Extract the [X, Y] coordinate from the center of the cell holding the provided text.  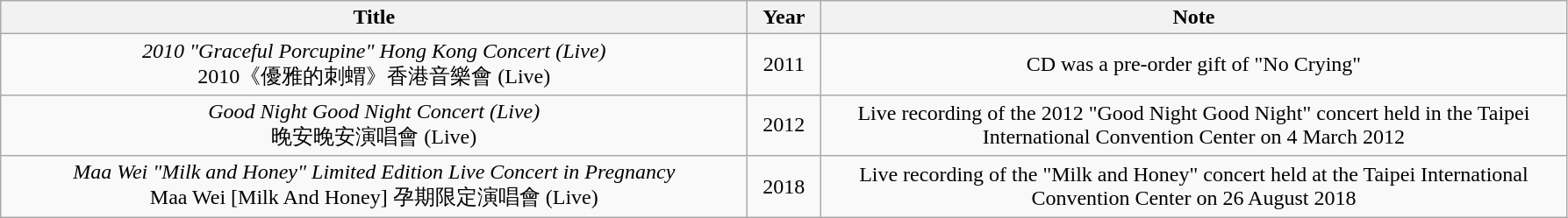
Title [374, 18]
2010 "Graceful Porcupine" Hong Kong Concert (Live) 2010《優雅的刺蝟》香港音樂會 (Live) [374, 65]
Year [784, 18]
Maa Wei "Milk and Honey" Limited Edition Live Concert in Pregnancy Maa Wei [Milk And Honey] 孕期限定演唱會 (Live) [374, 186]
CD was a pre-order gift of "No Crying" [1193, 65]
2012 [784, 125]
Live recording of the "Milk and Honey" concert held at the Taipei International Convention Center on 26 August 2018 [1193, 186]
Live recording of the 2012 "Good Night Good Night" concert held in the Taipei International Convention Center on 4 March 2012 [1193, 125]
Good Night Good Night Concert (Live) 晚安晚安演唱會 (Live) [374, 125]
2011 [784, 65]
Note [1193, 18]
2018 [784, 186]
